Return the [X, Y] coordinate for the center point of the cell that contains the specified text.  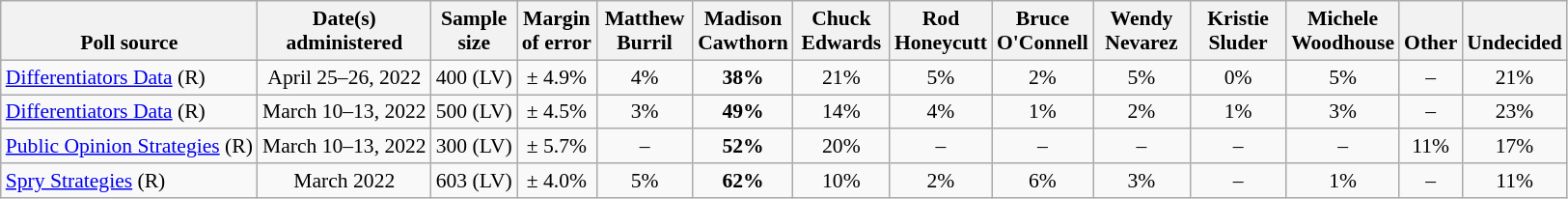
Samplesize [475, 31]
MadisonCawthorn [743, 31]
14% [841, 112]
March 2022 [344, 181]
10% [841, 181]
Poll source [129, 31]
49% [743, 112]
603 (LV) [475, 181]
400 (LV) [475, 77]
6% [1042, 181]
± 4.0% [557, 181]
BruceO'Connell [1042, 31]
Spry Strategies (R) [129, 181]
Public Opinion Strategies (R) [129, 147]
KristieSluder [1238, 31]
Undecided [1514, 31]
± 5.7% [557, 147]
62% [743, 181]
± 4.5% [557, 112]
38% [743, 77]
Marginof error [557, 31]
500 (LV) [475, 112]
300 (LV) [475, 147]
MicheleWoodhouse [1343, 31]
0% [1238, 77]
± 4.9% [557, 77]
20% [841, 147]
MatthewBurril [645, 31]
April 25–26, 2022 [344, 77]
WendyNevarez [1142, 31]
23% [1514, 112]
Other [1430, 31]
17% [1514, 147]
RodHoneycutt [941, 31]
52% [743, 147]
Date(s)administered [344, 31]
ChuckEdwards [841, 31]
